From the cell containing the given text, extract its center point as (x, y) coordinate. 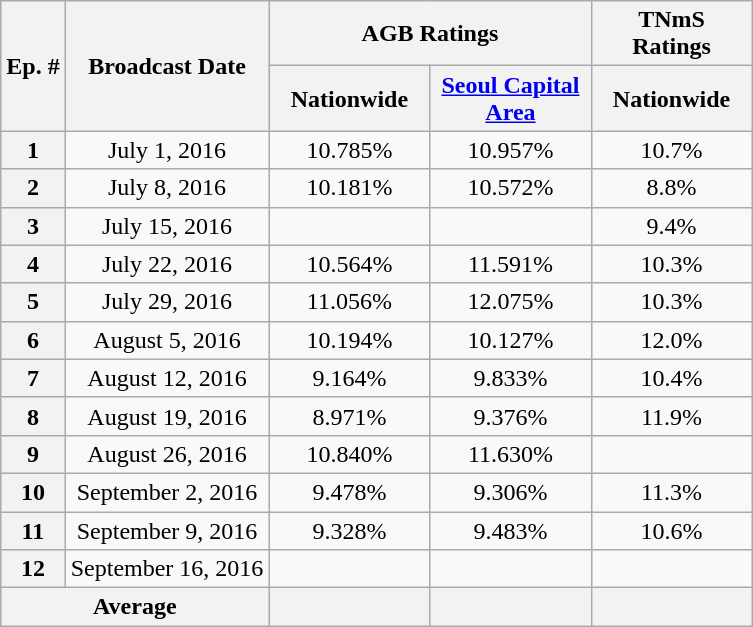
10.840% (350, 454)
11.3% (672, 492)
TNmS Ratings (672, 34)
11.591% (510, 264)
8.8% (672, 188)
AGB Ratings (430, 34)
12 (33, 569)
7 (33, 378)
10.181% (350, 188)
11.056% (350, 302)
July 22, 2016 (167, 264)
9.376% (510, 416)
July 15, 2016 (167, 226)
10.7% (672, 150)
September 9, 2016 (167, 531)
5 (33, 302)
9.483% (510, 531)
9.306% (510, 492)
August 12, 2016 (167, 378)
9.164% (350, 378)
10.564% (350, 264)
September 16, 2016 (167, 569)
9.328% (350, 531)
10.6% (672, 531)
10.785% (350, 150)
July 1, 2016 (167, 150)
11.9% (672, 416)
10.194% (350, 340)
9.478% (350, 492)
9 (33, 454)
11.630% (510, 454)
Broadcast Date (167, 66)
3 (33, 226)
4 (33, 264)
Average (135, 607)
Ep. # (33, 66)
10.572% (510, 188)
9.4% (672, 226)
8.971% (350, 416)
8 (33, 416)
Seoul Capital Area (510, 98)
12.075% (510, 302)
9.833% (510, 378)
10.957% (510, 150)
September 2, 2016 (167, 492)
August 19, 2016 (167, 416)
10.4% (672, 378)
12.0% (672, 340)
10 (33, 492)
August 26, 2016 (167, 454)
July 29, 2016 (167, 302)
10.127% (510, 340)
1 (33, 150)
11 (33, 531)
August 5, 2016 (167, 340)
6 (33, 340)
July 8, 2016 (167, 188)
2 (33, 188)
